Search for the cell housing the specified text and yield its (X, Y) center coordinate. 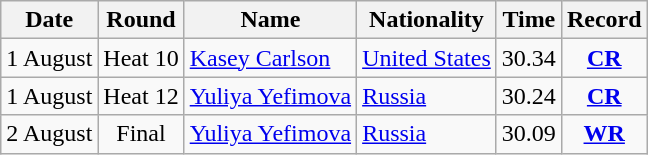
Name (270, 20)
30.34 (528, 58)
Record (604, 20)
Kasey Carlson (270, 58)
Time (528, 20)
WR (604, 134)
2 August (50, 134)
United States (427, 58)
Final (141, 134)
30.09 (528, 134)
Heat 12 (141, 96)
Heat 10 (141, 58)
30.24 (528, 96)
Date (50, 20)
Round (141, 20)
Nationality (427, 20)
